Determine the [x, y] coordinate at the center of the cell enclosing the given text.  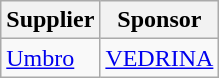
Supplier [50, 20]
Umbro [50, 58]
VEDRINA [160, 58]
Sponsor [160, 20]
